Return the [x, y] coordinate for the center point of the cell that contains the specified text.  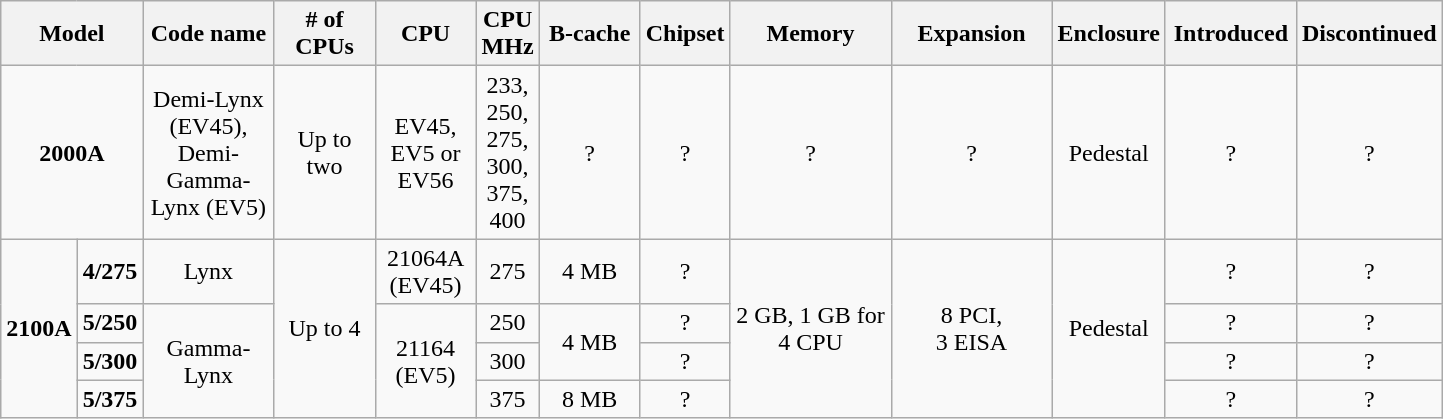
Lynx [208, 272]
B-cache [590, 34]
2000A [72, 152]
# of CPUs [324, 34]
233, 250, 275, 300, 375, 400 [508, 152]
Chipset [685, 34]
Introduced [1230, 34]
375 [508, 399]
Code name [208, 34]
Demi-Lynx (EV45),Demi-Gamma-Lynx (EV5) [208, 152]
Discontinued [1369, 34]
CPU [426, 34]
Memory [810, 34]
4/275 [110, 272]
5/300 [110, 361]
2100A [39, 328]
CPU MHz [508, 34]
Model [72, 34]
5/250 [110, 323]
300 [508, 361]
21064A (EV45) [426, 272]
8 PCI, 3 EISA [972, 328]
Up to 4 [324, 328]
250 [508, 323]
Enclosure [1108, 34]
5/375 [110, 399]
Gamma-Lynx [208, 361]
2 GB, 1 GB for 4 CPU [810, 328]
Up to two [324, 152]
Expansion [972, 34]
EV45, EV5 or EV56 [426, 152]
21164 (EV5) [426, 361]
8 MB [590, 399]
275 [508, 272]
